Output the (x, y) coordinate of the center of the cell containing the given text.  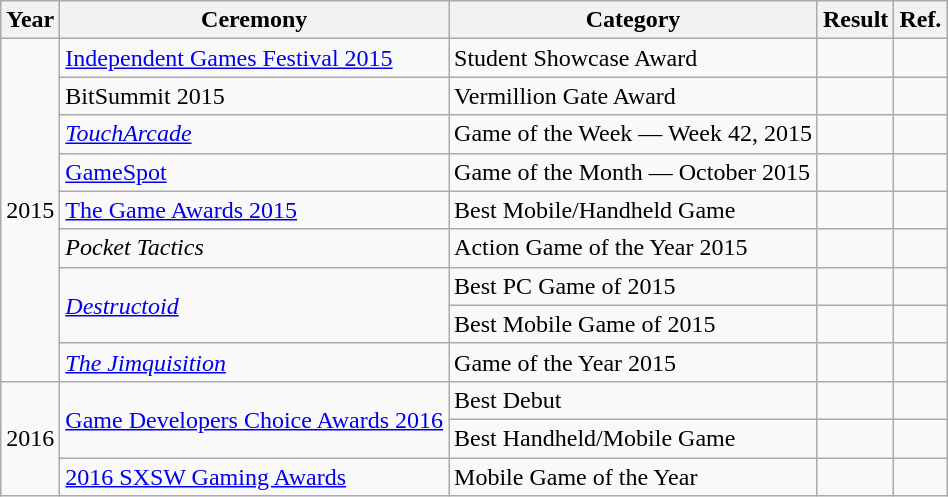
Destructoid (254, 305)
2016 SXSW Gaming Awards (254, 477)
Result (855, 20)
Mobile Game of the Year (634, 477)
Best Debut (634, 400)
Best Mobile Game of 2015 (634, 324)
Year (30, 20)
Independent Games Festival 2015 (254, 58)
The Jimquisition (254, 362)
Ref. (920, 20)
BitSummit 2015 (254, 96)
Best Mobile/Handheld Game (634, 210)
GameSpot (254, 172)
2015 (30, 210)
Best PC Game of 2015 (634, 286)
Category (634, 20)
Game of the Year 2015 (634, 362)
Ceremony (254, 20)
Student Showcase Award (634, 58)
TouchArcade (254, 134)
2016 (30, 438)
Game of the Week — Week 42, 2015 (634, 134)
Game Developers Choice Awards 2016 (254, 419)
The Game Awards 2015 (254, 210)
Vermillion Gate Award (634, 96)
Pocket Tactics (254, 248)
Action Game of the Year 2015 (634, 248)
Game of the Month — October 2015 (634, 172)
Best Handheld/Mobile Game (634, 438)
